Provide the (X, Y) coordinate of the cell's center where the given text is located.  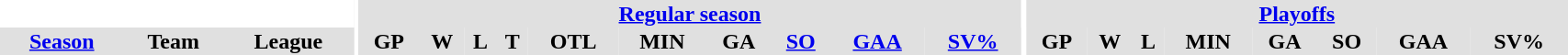
T (513, 41)
Playoffs (1297, 14)
Season (62, 41)
Regular season (690, 14)
League (288, 41)
Team (173, 41)
OTL (573, 41)
